Pinpoint the cell where the given text exists, returning its (X, Y) midpoint coordinate. 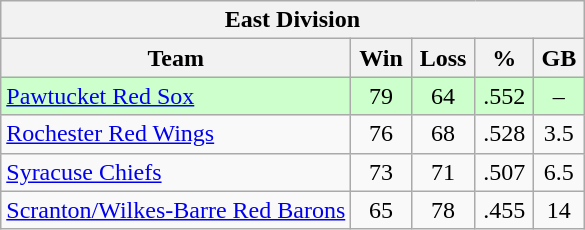
GB (560, 58)
79 (381, 96)
78 (443, 210)
.528 (504, 134)
64 (443, 96)
East Division (292, 20)
14 (560, 210)
.507 (504, 172)
6.5 (560, 172)
Team (176, 58)
Scranton/Wilkes-Barre Red Barons (176, 210)
% (504, 58)
Pawtucket Red Sox (176, 96)
– (560, 96)
68 (443, 134)
3.5 (560, 134)
71 (443, 172)
Syracuse Chiefs (176, 172)
65 (381, 210)
Loss (443, 58)
.455 (504, 210)
Win (381, 58)
.552 (504, 96)
Rochester Red Wings (176, 134)
73 (381, 172)
76 (381, 134)
